Find where the given text appears and provide that cell's center as [x, y] coordinate. 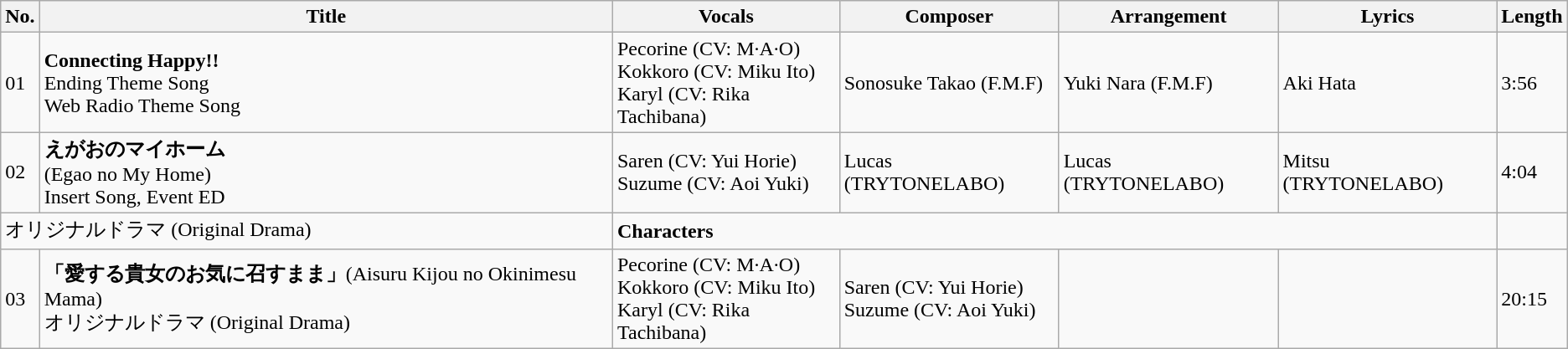
Aki Hata [1387, 82]
Connecting Happy!!Ending Theme SongWeb Radio Theme Song [326, 82]
Mitsu (TRYTONELABO) [1387, 172]
Composer [949, 17]
No. [20, 17]
Characters [1054, 231]
Lyrics [1387, 17]
03 [20, 298]
02 [20, 172]
Sonosuke Takao (F.M.F) [949, 82]
3:56 [1532, 82]
Yuki Nara (F.M.F) [1168, 82]
Length [1532, 17]
4:04 [1532, 172]
Vocals [725, 17]
「愛する貴女のお気に召すまま」(Aisuru Kijou no Okinimesu Mama)オリジナルドラマ (Original Drama) [326, 298]
Title [326, 17]
えがおのマイホーム(Egao no My Home)Insert Song, Event ED [326, 172]
Arrangement [1168, 17]
01 [20, 82]
20:15 [1532, 298]
オリジナルドラマ (Original Drama) [307, 231]
